Extract the (X, Y) coordinate from the center of the cell holding the provided text.  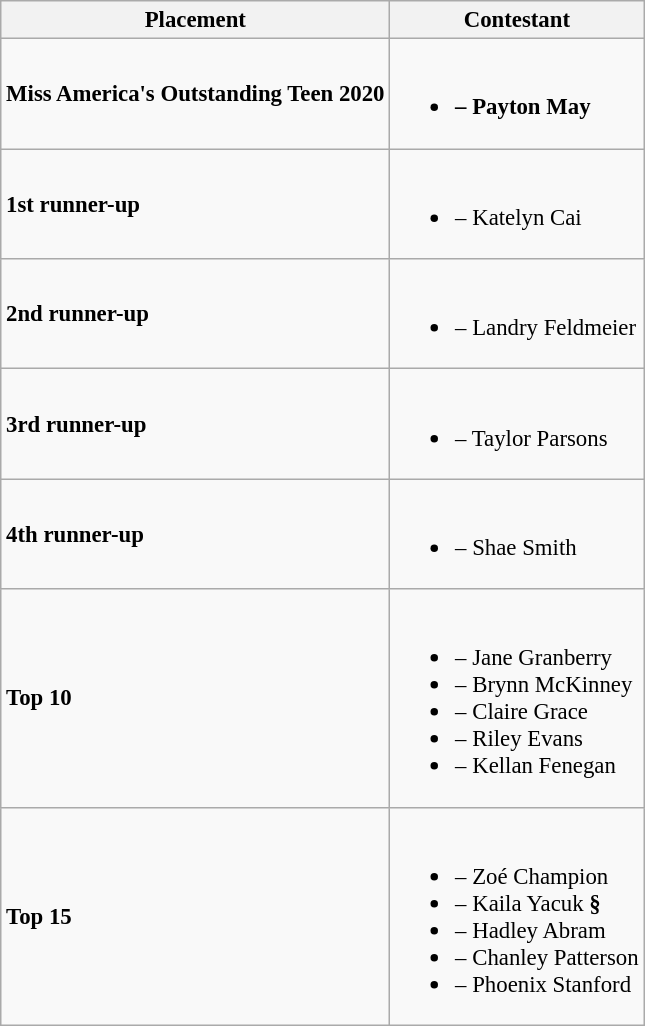
– Katelyn Cai (517, 204)
– Taylor Parsons (517, 424)
Contestant (517, 20)
Top 15 (196, 916)
– Shae Smith (517, 534)
– Payton May (517, 94)
4th runner-up (196, 534)
Top 10 (196, 698)
1st runner-up (196, 204)
– Landry Feldmeier (517, 314)
2nd runner-up (196, 314)
– Jane Granberry – Brynn McKinney – Claire Grace – Riley Evans – Kellan Fenegan (517, 698)
Placement (196, 20)
Miss America's Outstanding Teen 2020 (196, 94)
– Zoé Champion – Kaila Yacuk § – Hadley Abram – Chanley Patterson – Phoenix Stanford (517, 916)
3rd runner-up (196, 424)
